Determine the (x, y) coordinate at the center of the cell enclosing the given text.  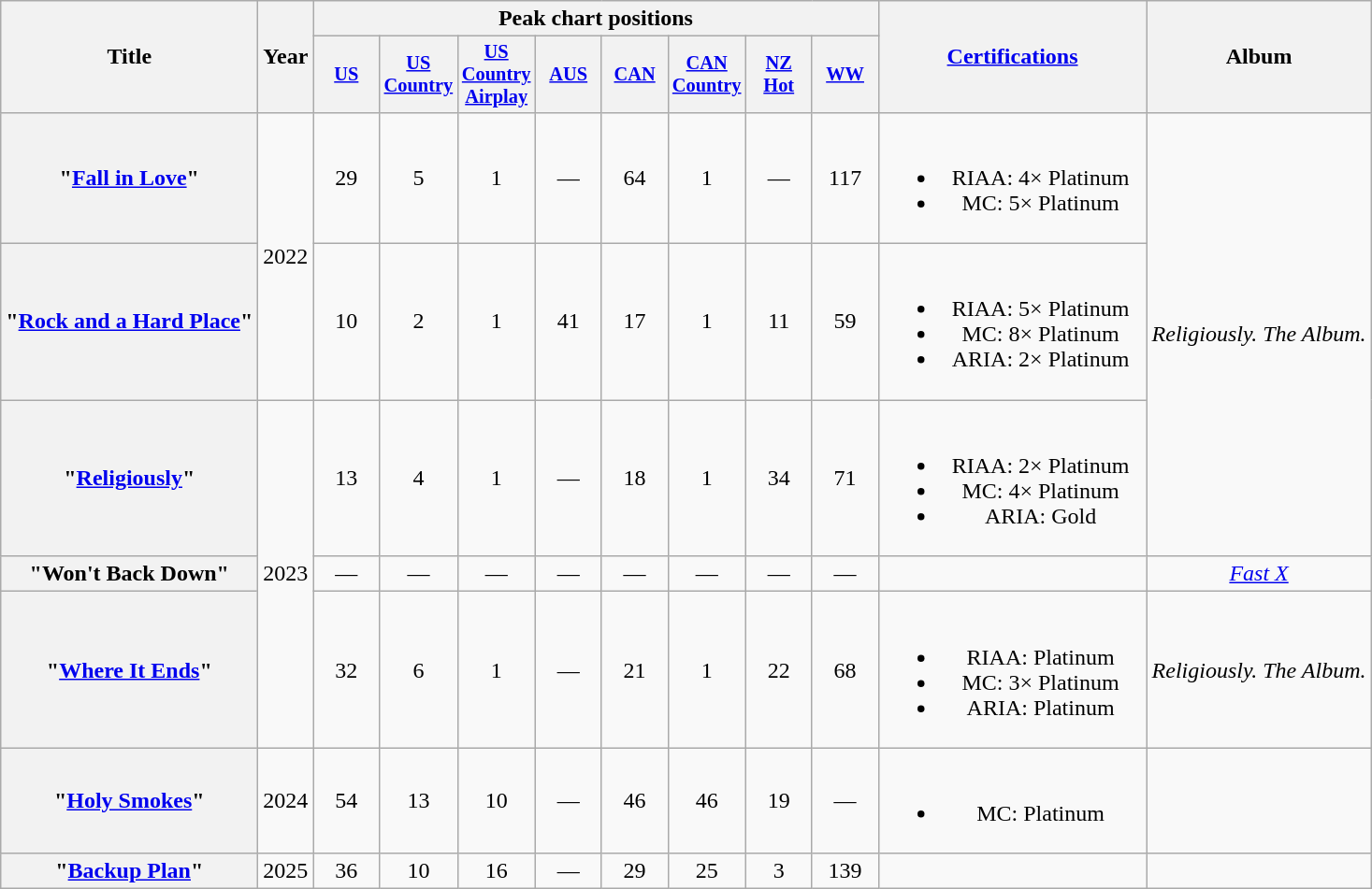
"Backup Plan" (129, 871)
2023 (286, 574)
"Rock and a Hard Place" (129, 322)
"Religiously" (129, 479)
2025 (286, 871)
Title (129, 57)
34 (778, 479)
68 (845, 669)
18 (634, 479)
Certifications (1012, 57)
19 (778, 800)
5 (419, 178)
22 (778, 669)
2024 (286, 800)
NZHot (778, 75)
25 (707, 871)
6 (419, 669)
USCountry Airplay (496, 75)
32 (346, 669)
WW (845, 75)
139 (845, 871)
Album (1259, 57)
36 (346, 871)
16 (496, 871)
"Where It Ends" (129, 669)
US (346, 75)
Peak chart positions (596, 19)
"Fall in Love" (129, 178)
2 (419, 322)
Fast X (1259, 574)
117 (845, 178)
"Won't Back Down" (129, 574)
RIAA: PlatinumMC: 3× PlatinumARIA: Platinum (1012, 669)
41 (569, 322)
MC: Platinum (1012, 800)
2022 (286, 256)
54 (346, 800)
"Holy Smokes" (129, 800)
CANCountry (707, 75)
59 (845, 322)
AUS (569, 75)
17 (634, 322)
RIAA: 2× PlatinumMC: 4× PlatinumARIA: Gold (1012, 479)
64 (634, 178)
3 (778, 871)
11 (778, 322)
USCountry (419, 75)
21 (634, 669)
RIAA: 5× PlatinumMC: 8× PlatinumARIA: 2× Platinum (1012, 322)
RIAA: 4× PlatinumMC: 5× Platinum (1012, 178)
Year (286, 57)
CAN (634, 75)
4 (419, 479)
71 (845, 479)
